For the text-containing cell, return its midpoint in [X, Y] coordinate format. 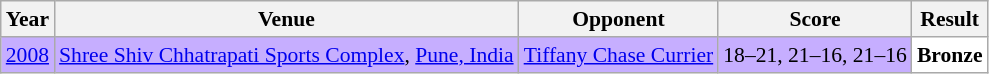
Bronze [950, 55]
Result [950, 19]
Score [815, 19]
Year [28, 19]
2008 [28, 55]
Venue [286, 19]
Tiffany Chase Currier [619, 55]
Shree Shiv Chhatrapati Sports Complex, Pune, India [286, 55]
18–21, 21–16, 21–16 [815, 55]
Opponent [619, 19]
